Locate the cell with the specified text and output its [x, y] center coordinate. 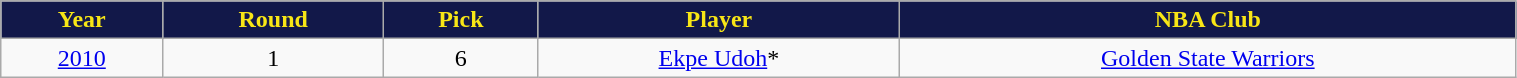
Round [274, 20]
6 [460, 58]
Golden State Warriors [1208, 58]
1 [274, 58]
Player [718, 20]
Pick [460, 20]
2010 [82, 58]
Ekpe Udoh* [718, 58]
Year [82, 20]
NBA Club [1208, 20]
